Search for the cell housing the specified text and yield its [x, y] center coordinate. 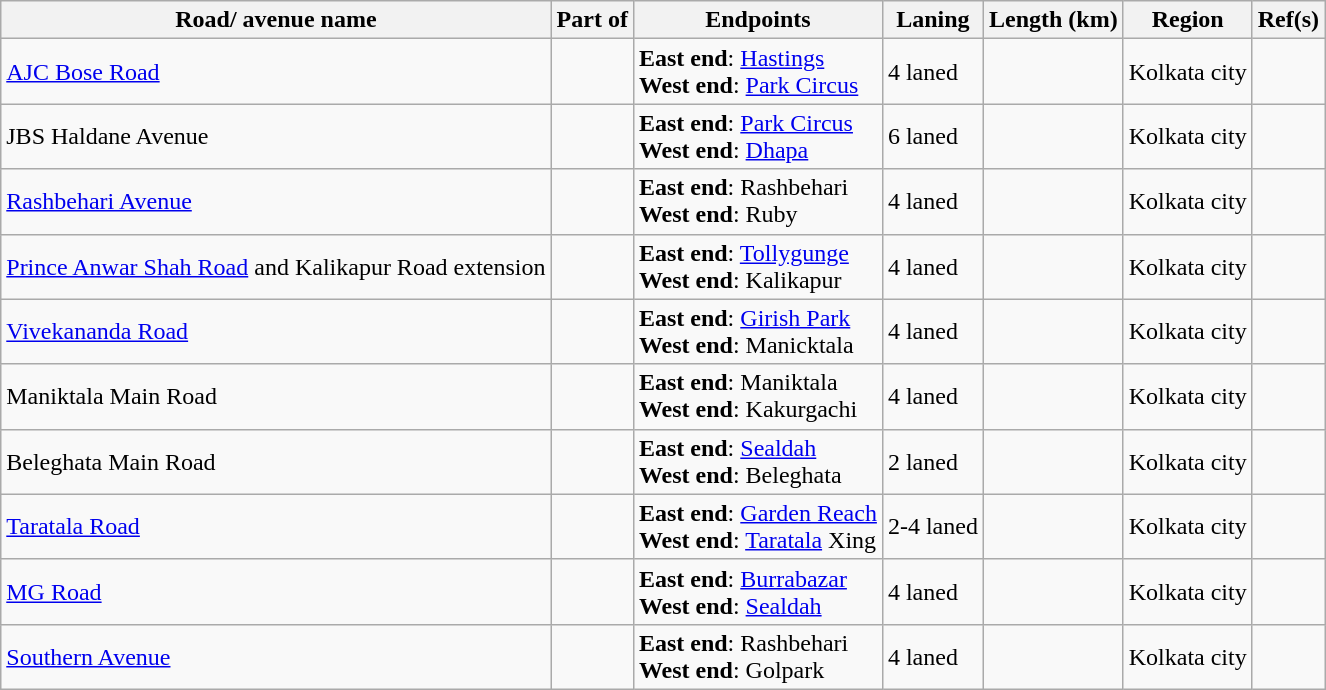
Ref(s) [1288, 20]
Part of [592, 20]
Vivekananda Road [276, 332]
East end: Rashbehari West end: Golpark [758, 656]
East end: Burrabazar West end: Sealdah [758, 592]
Rashbehari Avenue [276, 202]
JBS Haldane Avenue [276, 136]
2 laned [932, 462]
Prince Anwar Shah Road and Kalikapur Road extension [276, 266]
MG Road [276, 592]
East end: Sealdah West end: Beleghata [758, 462]
Laning [932, 20]
6 laned [932, 136]
East end: Park Circus West end: Dhapa [758, 136]
Maniktala Main Road [276, 396]
East end: Maniktala West end: Kakurgachi [758, 396]
Beleghata Main Road [276, 462]
East end: Hastings West end: Park Circus [758, 72]
East end: Rashbehari West end: Ruby [758, 202]
East end: Girish Park West end: Manicktala [758, 332]
Endpoints [758, 20]
2-4 laned [932, 526]
East end: Garden Reach West end: Taratala Xing [758, 526]
AJC Bose Road [276, 72]
Road/ avenue name [276, 20]
Length (km) [1053, 20]
Southern Avenue [276, 656]
Taratala Road [276, 526]
Region [1188, 20]
East end: Tollygunge West end: Kalikapur [758, 266]
